Determine the (x, y) coordinate at the center of the cell enclosing the given text.  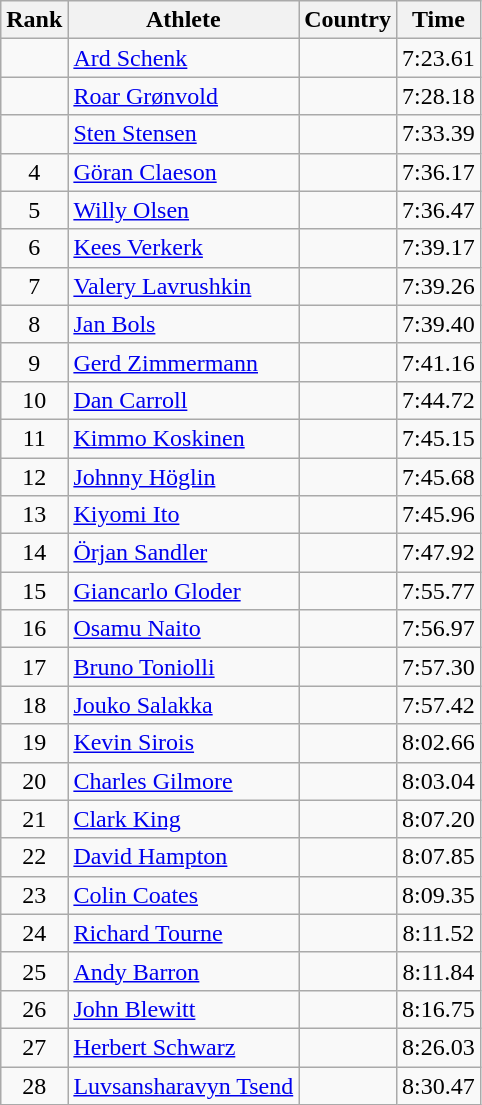
24 (34, 933)
8:03.04 (438, 781)
Luvsansharavyn Tsend (184, 1085)
7:39.40 (438, 324)
Kees Verkerk (184, 248)
25 (34, 971)
7:45.68 (438, 477)
Valery Lavrushkin (184, 286)
7:55.77 (438, 591)
8:07.20 (438, 819)
Sten Stensen (184, 134)
7:41.16 (438, 362)
Athlete (184, 20)
8:26.03 (438, 1047)
David Hampton (184, 857)
27 (34, 1047)
Bruno Toniolli (184, 667)
Ard Schenk (184, 58)
7 (34, 286)
Clark King (184, 819)
Göran Claeson (184, 172)
Rank (34, 20)
8:02.66 (438, 743)
7:57.42 (438, 705)
23 (34, 895)
7:45.15 (438, 438)
21 (34, 819)
7:56.97 (438, 629)
14 (34, 553)
8:09.35 (438, 895)
Kiyomi Ito (184, 515)
Willy Olsen (184, 210)
7:39.17 (438, 248)
7:45.96 (438, 515)
7:47.92 (438, 553)
17 (34, 667)
Jan Bols (184, 324)
Country (348, 20)
Kevin Sirois (184, 743)
18 (34, 705)
Kimmo Koskinen (184, 438)
8:16.75 (438, 1009)
7:57.30 (438, 667)
7:39.26 (438, 286)
7:36.17 (438, 172)
Herbert Schwarz (184, 1047)
7:36.47 (438, 210)
Andy Barron (184, 971)
19 (34, 743)
8:11.84 (438, 971)
Jouko Salakka (184, 705)
8:07.85 (438, 857)
Colin Coates (184, 895)
Richard Tourne (184, 933)
Roar Grønvold (184, 96)
Charles Gilmore (184, 781)
22 (34, 857)
9 (34, 362)
Dan Carroll (184, 400)
16 (34, 629)
4 (34, 172)
Örjan Sandler (184, 553)
Time (438, 20)
7:28.18 (438, 96)
7:33.39 (438, 134)
8 (34, 324)
10 (34, 400)
15 (34, 591)
Osamu Naito (184, 629)
Gerd Zimmermann (184, 362)
8:11.52 (438, 933)
11 (34, 438)
Giancarlo Gloder (184, 591)
8:30.47 (438, 1085)
12 (34, 477)
28 (34, 1085)
7:44.72 (438, 400)
7:23.61 (438, 58)
13 (34, 515)
Johnny Höglin (184, 477)
5 (34, 210)
26 (34, 1009)
John Blewitt (184, 1009)
6 (34, 248)
20 (34, 781)
